Return (x, y) of the center of cell containing provided text 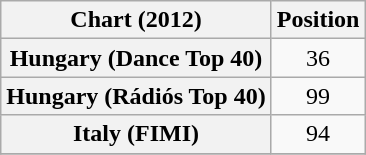
Hungary (Dance Top 40) (136, 58)
Hungary (Rádiós Top 40) (136, 96)
99 (318, 96)
Italy (FIMI) (136, 134)
Chart (2012) (136, 20)
94 (318, 134)
36 (318, 58)
Position (318, 20)
